Determine the (x, y) coordinate at the center of the cell enclosing the given text.  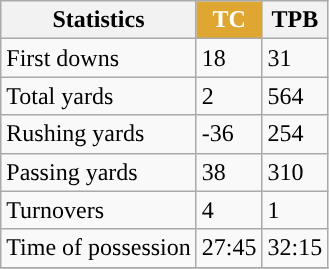
TC (229, 20)
310 (295, 172)
First downs (99, 58)
Rushing yards (99, 134)
31 (295, 58)
2 (229, 96)
Statistics (99, 20)
-36 (229, 134)
254 (295, 134)
Turnovers (99, 210)
4 (229, 210)
TPB (295, 20)
18 (229, 58)
1 (295, 210)
27:45 (229, 248)
Time of possession (99, 248)
38 (229, 172)
Passing yards (99, 172)
Total yards (99, 96)
32:15 (295, 248)
564 (295, 96)
